Locate the cell with the specified text and output its (X, Y) center coordinate. 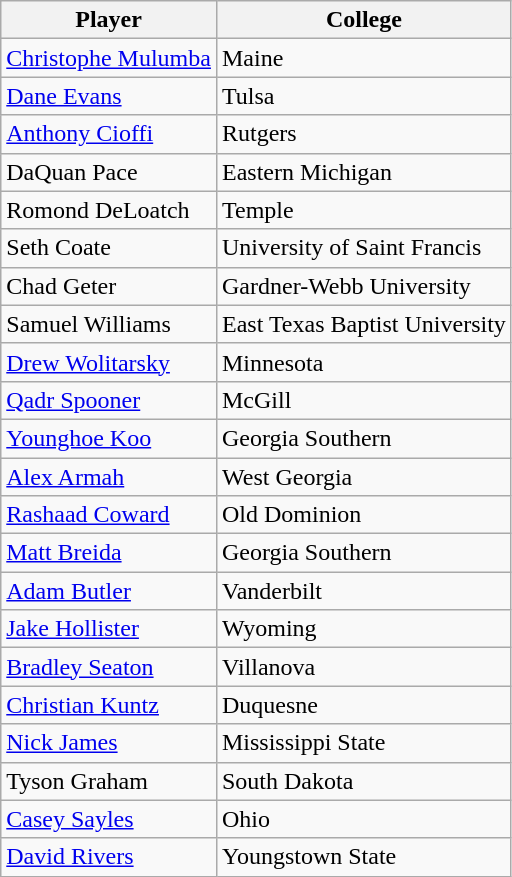
Samuel Williams (109, 324)
Old Dominion (364, 515)
Dane Evans (109, 96)
Maine (364, 58)
College (364, 20)
Younghoe Koo (109, 438)
Player (109, 20)
Bradley Seaton (109, 667)
Villanova (364, 667)
Christian Kuntz (109, 705)
Romond DeLoatch (109, 210)
Casey Sayles (109, 819)
Nick James (109, 743)
South Dakota (364, 781)
Ohio (364, 819)
David Rivers (109, 857)
Gardner-Webb University (364, 286)
Wyoming (364, 629)
Duquesne (364, 705)
Christophe Mulumba (109, 58)
Rashaad Coward (109, 515)
Minnesota (364, 362)
University of Saint Francis (364, 248)
McGill (364, 400)
Tyson Graham (109, 781)
Seth Coate (109, 248)
Vanderbilt (364, 591)
Anthony Cioffi (109, 134)
West Georgia (364, 477)
East Texas Baptist University (364, 324)
Rutgers (364, 134)
Qadr Spooner (109, 400)
Drew Wolitarsky (109, 362)
DaQuan Pace (109, 172)
Eastern Michigan (364, 172)
Chad Geter (109, 286)
Tulsa (364, 96)
Youngstown State (364, 857)
Adam Butler (109, 591)
Jake Hollister (109, 629)
Mississippi State (364, 743)
Alex Armah (109, 477)
Matt Breida (109, 553)
Temple (364, 210)
